Output the (X, Y) coordinate of the center of the cell containing the given text.  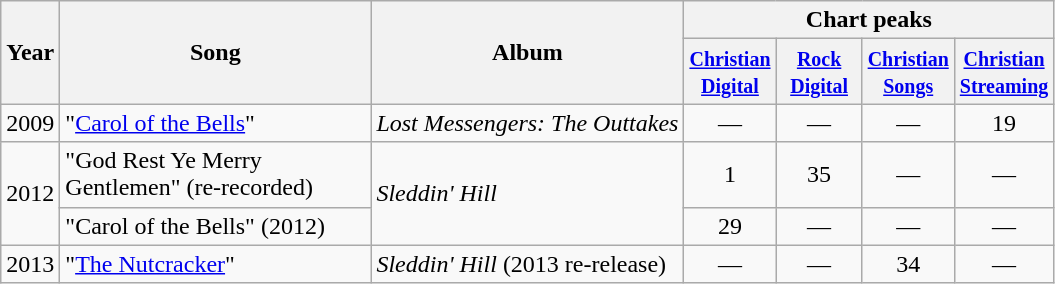
29 (730, 226)
Christian Streaming (1004, 72)
1 (730, 174)
Sleddin' Hill (2013 re-release) (528, 264)
"The Nutcracker" (216, 264)
Chart peaks (869, 20)
19 (1004, 123)
Rock Digital (819, 72)
Album (528, 52)
"Carol of the Bells" (216, 123)
35 (819, 174)
Year (30, 52)
Sleddin' Hill (528, 194)
"Carol of the Bells" (2012) (216, 226)
Lost Messengers: The Outtakes (528, 123)
2009 (30, 123)
"God Rest Ye Merry Gentlemen" (re-recorded) (216, 174)
Song (216, 52)
34 (908, 264)
Christian Digital (730, 72)
2012 (30, 194)
2013 (30, 264)
Christian Songs (908, 72)
